Output the [X, Y] coordinate of the center of the cell containing the given text.  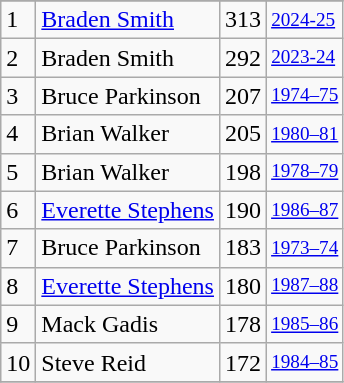
178 [242, 324]
1987–88 [305, 286]
183 [242, 248]
4 [18, 134]
292 [242, 58]
5 [18, 172]
198 [242, 172]
313 [242, 20]
2024-25 [305, 20]
172 [242, 362]
2 [18, 58]
8 [18, 286]
7 [18, 248]
205 [242, 134]
1973–74 [305, 248]
207 [242, 96]
3 [18, 96]
1985–86 [305, 324]
10 [18, 362]
1984–85 [305, 362]
1986–87 [305, 210]
2023-24 [305, 58]
1974–75 [305, 96]
9 [18, 324]
180 [242, 286]
190 [242, 210]
Steve Reid [128, 362]
1980–81 [305, 134]
1978–79 [305, 172]
6 [18, 210]
1 [18, 20]
Mack Gadis [128, 324]
